Return the (x, y) coordinate for the center point of the cell that contains the specified text.  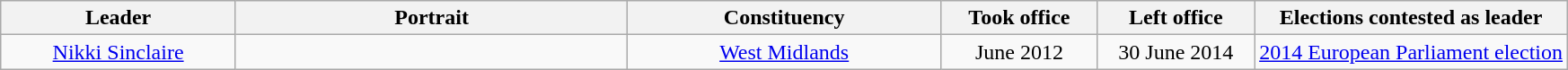
June 2012 (1019, 52)
Took office (1019, 18)
Leader (119, 18)
West Midlands (785, 52)
Portrait (431, 18)
Constituency (785, 18)
Left office (1176, 18)
Nikki Sinclaire (119, 52)
Elections contested as leader (1412, 18)
2014 European Parliament election (1412, 52)
30 June 2014 (1176, 52)
